Locate the cell with the specified text and output its (X, Y) center coordinate. 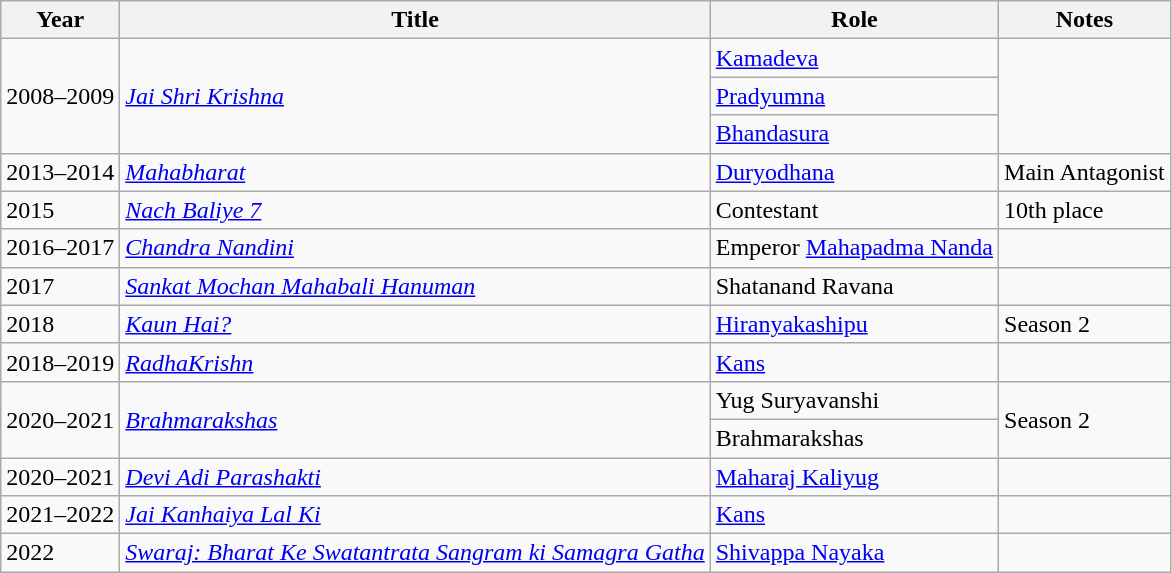
RadhaKrishn (415, 362)
Swaraj: Bharat Ke Swatantrata Sangram ki Samagra Gatha (415, 553)
10th place (1085, 210)
Shivappa Nayaka (854, 553)
Role (854, 20)
Chandra Nandini (415, 248)
2008–2009 (60, 96)
2022 (60, 553)
Maharaj Kaliyug (854, 477)
2021–2022 (60, 515)
Main Antagonist (1085, 172)
Emperor Mahapadma Nanda (854, 248)
2018–2019 (60, 362)
Kaun Hai? (415, 324)
Yug Suryavanshi (854, 400)
2015 (60, 210)
Notes (1085, 20)
Jai Kanhaiya Lal Ki (415, 515)
2013–2014 (60, 172)
Jai Shri Krishna (415, 96)
Shatanand Ravana (854, 286)
Sankat Mochan Mahabali Hanuman (415, 286)
2016–2017 (60, 248)
Duryodhana (854, 172)
Contestant (854, 210)
2018 (60, 324)
Title (415, 20)
Devi Adi Parashakti (415, 477)
Kamadeva (854, 58)
Year (60, 20)
Nach Baliye 7 (415, 210)
2017 (60, 286)
Bhandasura (854, 134)
Hiranyakashipu (854, 324)
Pradyumna (854, 96)
Mahabharat (415, 172)
